Capture the cell that displays the provided text and extract its [x, y] central coordinate. 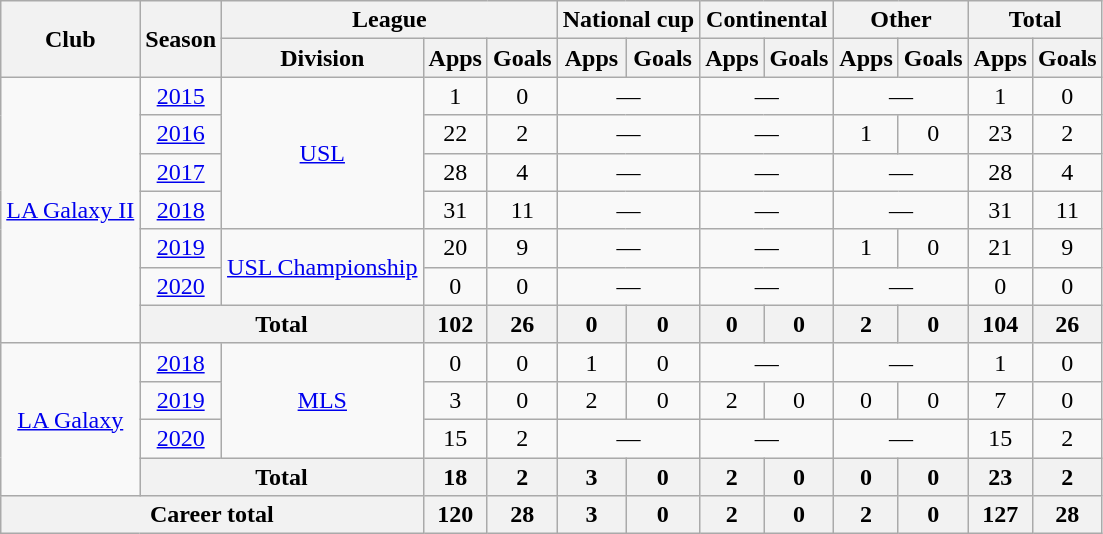
120 [455, 515]
18 [455, 477]
21 [1000, 248]
Career total [212, 515]
127 [1000, 515]
Division [323, 58]
2017 [181, 172]
102 [455, 324]
Club [70, 39]
LA Galaxy [70, 419]
20 [455, 248]
National cup [628, 20]
Season [181, 39]
LA Galaxy II [70, 210]
USL [323, 153]
League [390, 20]
7 [1000, 400]
22 [455, 134]
2015 [181, 96]
Continental [767, 20]
2016 [181, 134]
Other [901, 20]
USL Championship [323, 267]
104 [1000, 324]
MLS [323, 400]
